Return (x, y) of the center of cell containing provided text 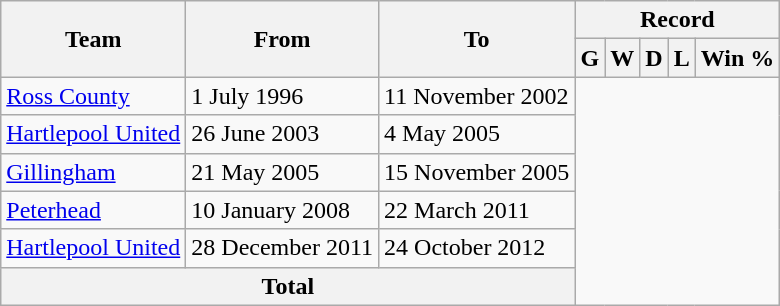
W (622, 58)
L (682, 58)
Win % (738, 58)
15 November 2005 (477, 172)
22 March 2011 (477, 210)
10 January 2008 (282, 210)
Peterhead (94, 210)
Total (288, 286)
Record (678, 20)
Gillingham (94, 172)
4 May 2005 (477, 134)
Team (94, 39)
From (282, 39)
D (654, 58)
28 December 2011 (282, 248)
24 October 2012 (477, 248)
Ross County (94, 96)
21 May 2005 (282, 172)
G (590, 58)
26 June 2003 (282, 134)
11 November 2002 (477, 96)
1 July 1996 (282, 96)
To (477, 39)
